Search for the cell housing the specified text and yield its [x, y] center coordinate. 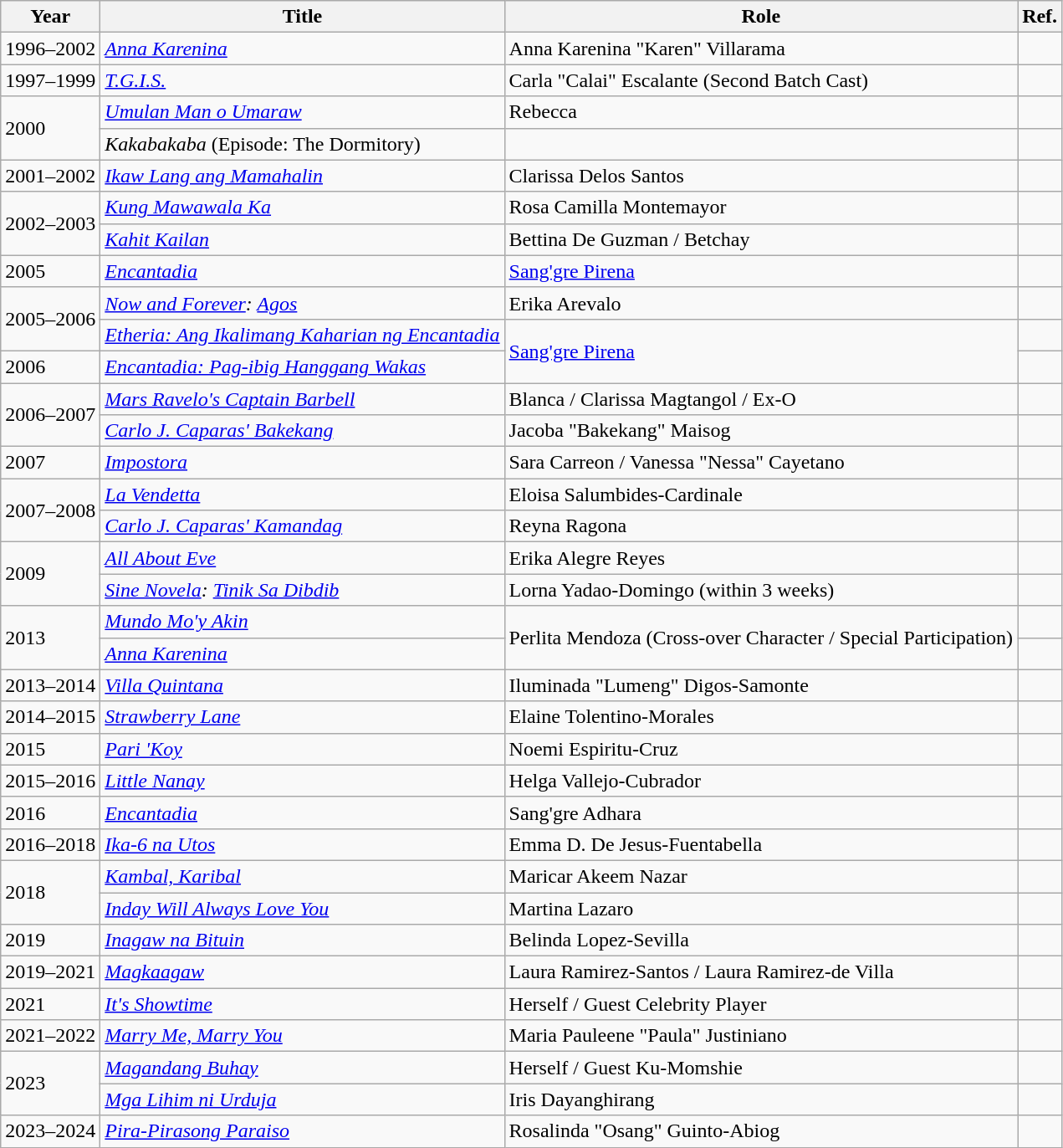
All About Eve [303, 558]
Villa Quintana [303, 685]
2023–2024 [50, 1131]
Carlo J. Caparas' Kamandag [303, 526]
Ika-6 na Utos [303, 844]
Inagaw na Bituin [303, 940]
Laura Ramirez-Santos / Laura Ramirez-de Villa [761, 972]
Helga Vallejo-Cubrador [761, 781]
Sine Novela: Tinik Sa Dibdib [303, 590]
2006 [50, 366]
Title [303, 17]
2009 [50, 574]
Herself / Guest Ku-Momshie [761, 1068]
Eloisa Salumbides-Cardinale [761, 495]
Ikaw Lang ang Mamahalin [303, 176]
Now and Forever: Agos [303, 303]
2019 [50, 940]
Erika Alegre Reyes [761, 558]
Kakabakaba (Episode: The Dormitory) [303, 144]
Pira-Pirasong Paraiso [303, 1131]
2006–2007 [50, 415]
It's Showtime [303, 1004]
Perlita Mendoza (Cross-over Character / Special Participation) [761, 638]
Etheria: Ang Ikalimang Kaharian ng Encantadia [303, 335]
Pari 'Koy [303, 749]
2013–2014 [50, 685]
Jacoba "Bakekang" Maisog [761, 431]
2015 [50, 749]
Inday Will Always Love You [303, 908]
Maria Pauleene "Paula" Justiniano [761, 1036]
Kahit Kailan [303, 239]
2021–2022 [50, 1036]
2018 [50, 892]
Reyna Ragona [761, 526]
Lorna Yadao-Domingo (within 3 weeks) [761, 590]
Encantadia: Pag-ibig Hanggang Wakas [303, 366]
Clarissa Delos Santos [761, 176]
2015–2016 [50, 781]
2013 [50, 638]
Rosalinda "Osang" Guinto-Abiog [761, 1131]
2005 [50, 271]
2000 [50, 128]
Belinda Lopez-Sevilla [761, 940]
Year [50, 17]
Impostora [303, 463]
Maricar Akeem Nazar [761, 876]
2002–2003 [50, 223]
2019–2021 [50, 972]
1996–2002 [50, 49]
Ref. [1040, 17]
Magkaagaw [303, 972]
Mundo Mo'y Akin [303, 622]
2016–2018 [50, 844]
Kambal, Karibal [303, 876]
La Vendetta [303, 495]
Magandang Buhay [303, 1068]
Carlo J. Caparas' Bakekang [303, 431]
Bettina De Guzman / Betchay [761, 239]
Martina Lazaro [761, 908]
2021 [50, 1004]
Mga Lihim ni Urduja [303, 1099]
Kung Mawawala Ka [303, 208]
Herself / Guest Celebrity Player [761, 1004]
Anna Karenina "Karen" Villarama [761, 49]
Erika Arevalo [761, 303]
2016 [50, 812]
2014–2015 [50, 717]
Noemi Espiritu-Cruz [761, 749]
Rebecca [761, 112]
Iluminada "Lumeng" Digos-Samonte [761, 685]
Umulan Man o Umaraw [303, 112]
1997–1999 [50, 80]
2007 [50, 463]
Role [761, 17]
Carla "Calai" Escalante (Second Batch Cast) [761, 80]
Emma D. De Jesus-Fuentabella [761, 844]
Strawberry Lane [303, 717]
Blanca / Clarissa Magtangol / Ex-O [761, 399]
T.G.I.S. [303, 80]
2007–2008 [50, 510]
2023 [50, 1084]
Elaine Tolentino-Morales [761, 717]
Rosa Camilla Montemayor [761, 208]
Mars Ravelo's Captain Barbell [303, 399]
2001–2002 [50, 176]
Iris Dayanghirang [761, 1099]
Little Nanay [303, 781]
2005–2006 [50, 319]
Sara Carreon / Vanessa "Nessa" Cayetano [761, 463]
Sang'gre Adhara [761, 812]
Marry Me, Marry You [303, 1036]
